Pinpoint the cell where the given text exists, returning its [x, y] midpoint coordinate. 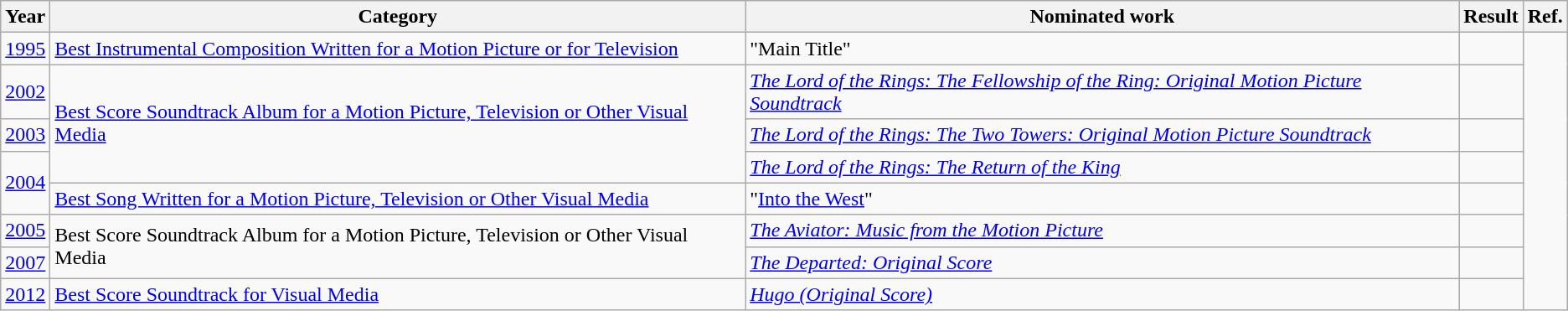
Year [25, 17]
Best Instrumental Composition Written for a Motion Picture or for Television [398, 49]
2004 [25, 183]
The Lord of the Rings: The Two Towers: Original Motion Picture Soundtrack [1102, 135]
The Departed: Original Score [1102, 262]
1995 [25, 49]
The Lord of the Rings: The Return of the King [1102, 167]
Nominated work [1102, 17]
2005 [25, 231]
2012 [25, 294]
The Lord of the Rings: The Fellowship of the Ring: Original Motion Picture Soundtrack [1102, 92]
Best Score Soundtrack for Visual Media [398, 294]
2002 [25, 92]
The Aviator: Music from the Motion Picture [1102, 231]
Category [398, 17]
Result [1491, 17]
"Into the West" [1102, 199]
2003 [25, 135]
2007 [25, 262]
Ref. [1545, 17]
"Main Title" [1102, 49]
Hugo (Original Score) [1102, 294]
Best Song Written for a Motion Picture, Television or Other Visual Media [398, 199]
